Find where the given text appears and provide that cell's center as (X, Y) coordinate. 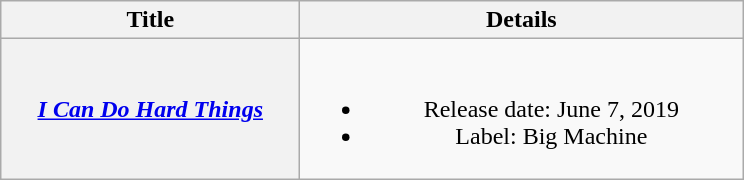
I Can Do Hard Things (150, 109)
Title (150, 20)
Details (522, 20)
Release date: June 7, 2019Label: Big Machine (522, 109)
